Capture the cell that displays the provided text and extract its [x, y] central coordinate. 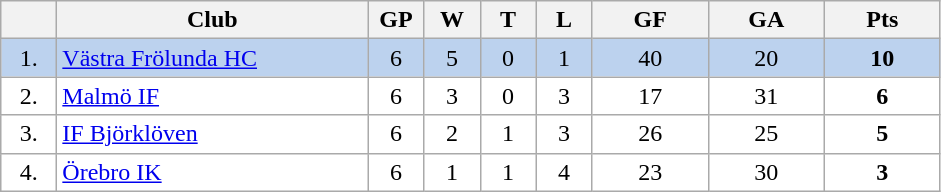
GA [766, 20]
4 [564, 172]
Västra Frölunda HC [212, 58]
Örebro IK [212, 172]
Pts [882, 20]
L [564, 20]
2. [29, 96]
Malmö IF [212, 96]
40 [650, 58]
Club [212, 20]
3. [29, 134]
30 [766, 172]
26 [650, 134]
31 [766, 96]
20 [766, 58]
1. [29, 58]
GF [650, 20]
2 [452, 134]
23 [650, 172]
4. [29, 172]
T [508, 20]
IF Björklöven [212, 134]
GP [396, 20]
17 [650, 96]
W [452, 20]
25 [766, 134]
10 [882, 58]
